For the text-containing cell, return its midpoint in [X, Y] coordinate format. 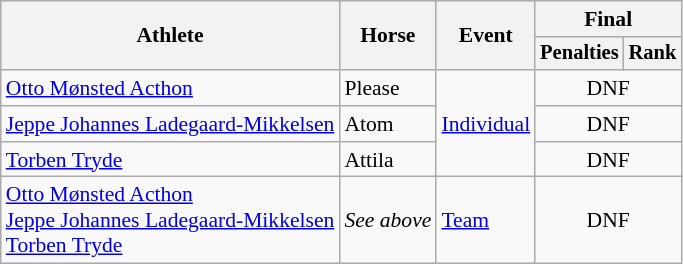
See above [388, 220]
Final [608, 19]
Please [388, 88]
Individual [486, 124]
Atom [388, 124]
Torben Tryde [170, 160]
Athlete [170, 36]
Otto Mønsted Acthon [170, 88]
Otto Mønsted ActhonJeppe Johannes Ladegaard-MikkelsenTorben Tryde [170, 220]
Rank [653, 54]
Team [486, 220]
Penalties [579, 54]
Horse [388, 36]
Jeppe Johannes Ladegaard-Mikkelsen [170, 124]
Event [486, 36]
Attila [388, 160]
